Provide the (X, Y) coordinate of the cell's center where the given text is located.  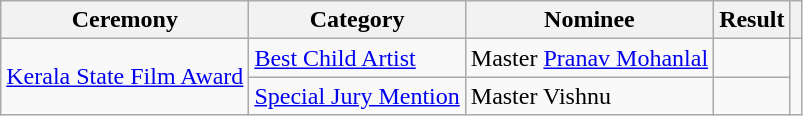
Nominee (589, 20)
Master Pranav Mohanlal (589, 58)
Best Child Artist (357, 58)
Kerala State Film Award (125, 77)
Category (357, 20)
Ceremony (125, 20)
Master Vishnu (589, 96)
Result (752, 20)
Special Jury Mention (357, 96)
